For the text-containing cell, return its midpoint in (x, y) coordinate format. 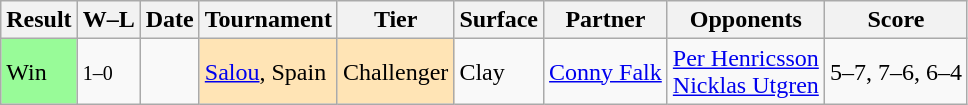
W–L (108, 20)
Tournament (268, 20)
Result (39, 20)
1–0 (108, 72)
Win (39, 72)
Surface (499, 20)
Score (896, 20)
Per Henricsson Nicklas Utgren (746, 72)
Partner (606, 20)
Salou, Spain (268, 72)
Opponents (746, 20)
Clay (499, 72)
Date (170, 20)
Challenger (395, 72)
Tier (395, 20)
Conny Falk (606, 72)
5–7, 7–6, 6–4 (896, 72)
